Return [x, y] of the center of cell containing provided text 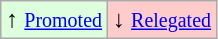
↓ Relegated [162, 20]
↑ Promoted [54, 20]
